Extract the [x, y] coordinate from the center of the cell holding the provided text.  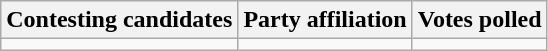
Party affiliation [325, 20]
Contesting candidates [120, 20]
Votes polled [480, 20]
